Provide the (X, Y) coordinate of the cell's center where the given text is located.  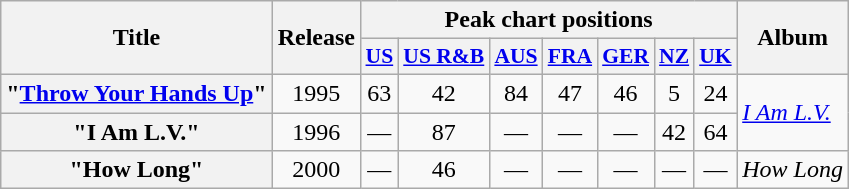
"How Long" (136, 170)
UK (716, 57)
84 (516, 93)
Peak chart positions (548, 20)
AUS (516, 57)
NZ (674, 57)
1995 (316, 93)
GER (626, 57)
2000 (316, 170)
47 (570, 93)
24 (716, 93)
87 (444, 131)
1996 (316, 131)
5 (674, 93)
64 (716, 131)
"Throw Your Hands Up" (136, 93)
Release (316, 38)
"I Am L.V." (136, 131)
Title (136, 38)
US (379, 57)
I Am L.V. (793, 112)
US R&B (444, 57)
FRA (570, 57)
Album (793, 38)
How Long (793, 170)
63 (379, 93)
